Detect which cell encompasses the target text, then output its (X, Y) center coordinate. 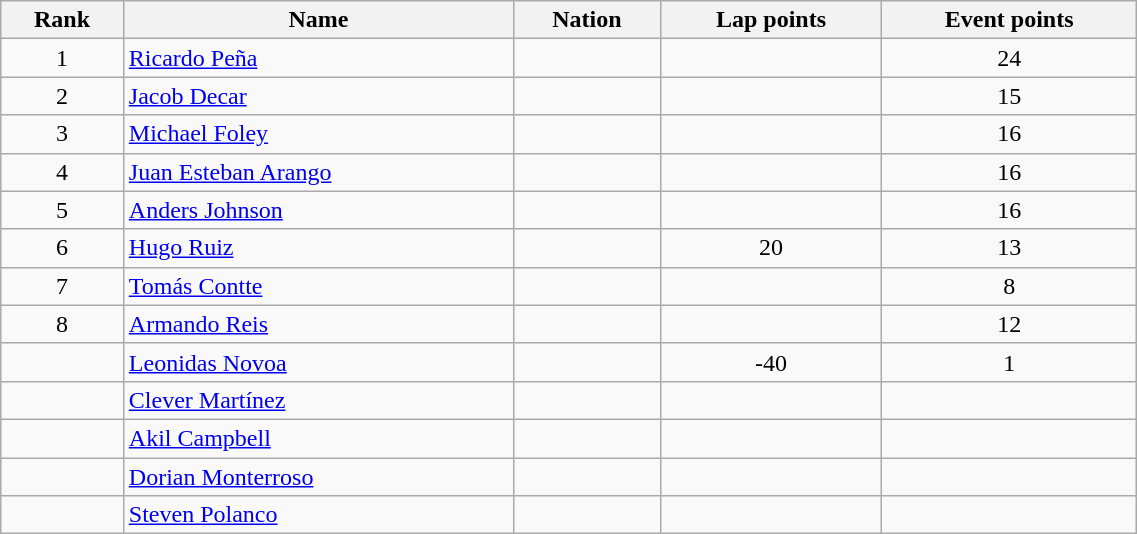
20 (770, 248)
5 (62, 210)
Juan Esteban Arango (318, 172)
Ricardo Peña (318, 58)
15 (1010, 96)
13 (1010, 248)
Anders Johnson (318, 210)
Akil Campbell (318, 438)
2 (62, 96)
Event points (1010, 20)
-40 (770, 362)
Lap points (770, 20)
Michael Foley (318, 134)
12 (1010, 324)
24 (1010, 58)
Hugo Ruiz (318, 248)
Dorian Monterroso (318, 477)
Armando Reis (318, 324)
Tomás Contte (318, 286)
Rank (62, 20)
3 (62, 134)
Steven Polanco (318, 515)
4 (62, 172)
Name (318, 20)
7 (62, 286)
Nation (588, 20)
6 (62, 248)
Leonidas Novoa (318, 362)
Jacob Decar (318, 96)
Clever Martínez (318, 400)
